Capture the cell that displays the provided text and extract its (x, y) central coordinate. 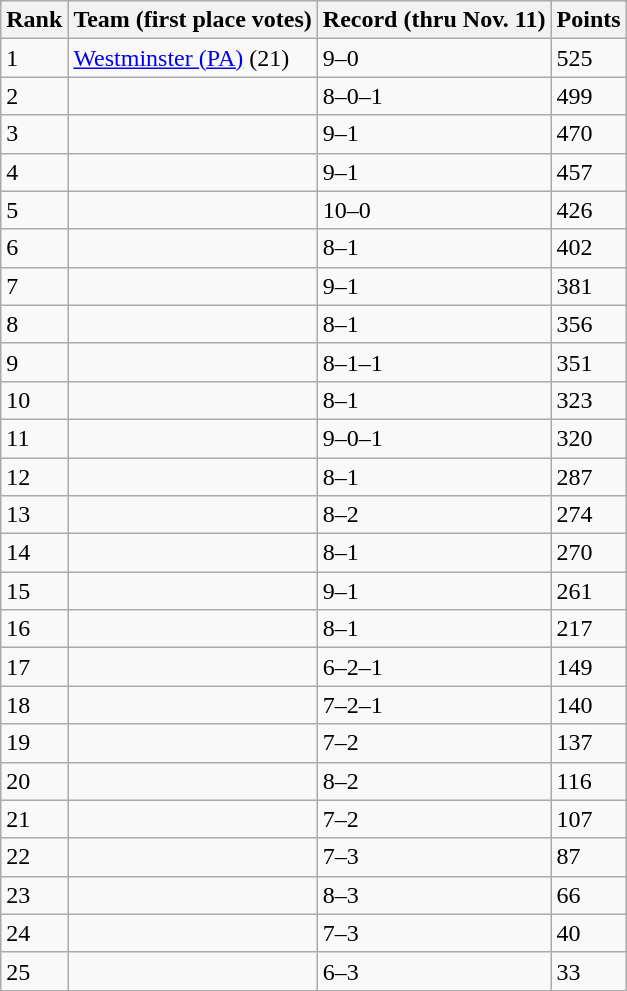
116 (588, 781)
402 (588, 248)
525 (588, 58)
Westminster (PA) (21) (192, 58)
287 (588, 477)
261 (588, 591)
270 (588, 553)
6–2–1 (434, 667)
15 (34, 591)
137 (588, 743)
8 (34, 324)
8–3 (434, 895)
20 (34, 781)
149 (588, 667)
17 (34, 667)
18 (34, 705)
5 (34, 210)
381 (588, 286)
23 (34, 895)
16 (34, 629)
323 (588, 400)
66 (588, 895)
9–0 (434, 58)
217 (588, 629)
10 (34, 400)
140 (588, 705)
7–2–1 (434, 705)
8–1–1 (434, 362)
2 (34, 96)
470 (588, 134)
24 (34, 933)
19 (34, 743)
22 (34, 857)
Points (588, 20)
4 (34, 172)
9 (34, 362)
25 (34, 971)
11 (34, 438)
21 (34, 819)
320 (588, 438)
14 (34, 553)
457 (588, 172)
6–3 (434, 971)
9–0–1 (434, 438)
107 (588, 819)
12 (34, 477)
40 (588, 933)
87 (588, 857)
13 (34, 515)
Team (first place votes) (192, 20)
499 (588, 96)
351 (588, 362)
Record (thru Nov. 11) (434, 20)
Rank (34, 20)
274 (588, 515)
7 (34, 286)
1 (34, 58)
8–0–1 (434, 96)
6 (34, 248)
10–0 (434, 210)
33 (588, 971)
356 (588, 324)
426 (588, 210)
3 (34, 134)
